Find where the given text appears and provide that cell's center as (x, y) coordinate. 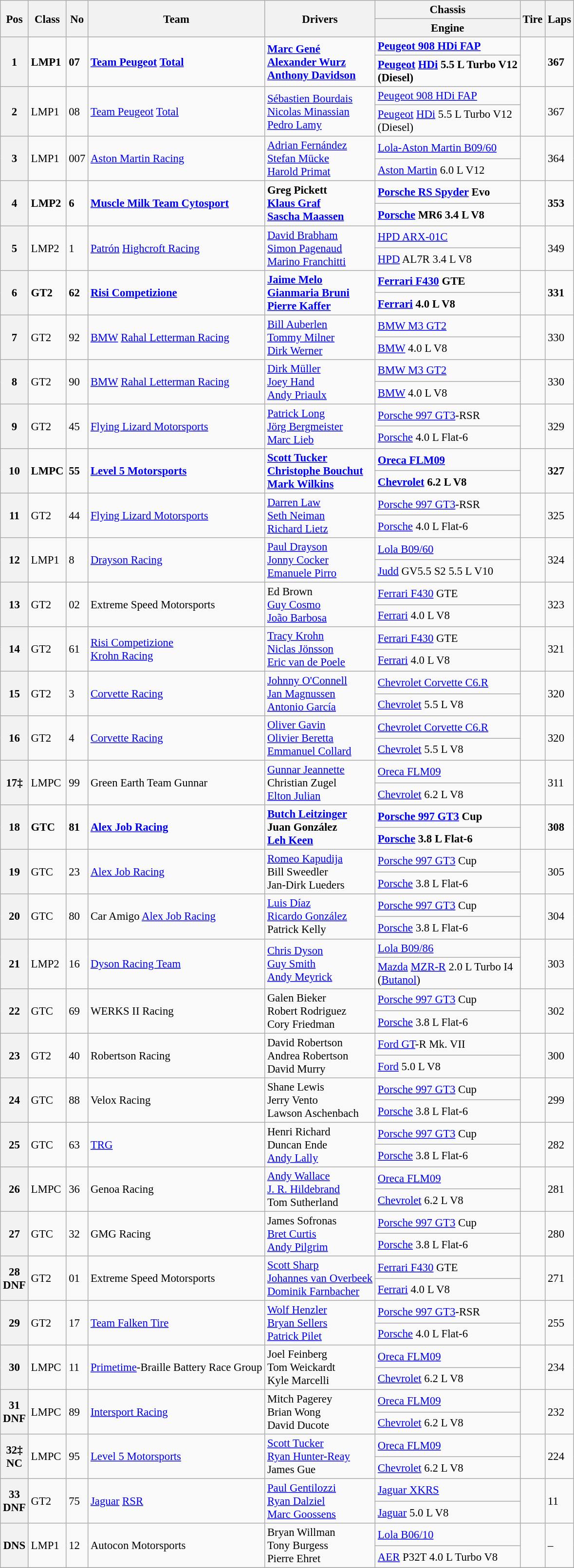
Paul Drayson Jonny Cocker Emanuele Pirro (320, 560)
36 (77, 1189)
22 (15, 1011)
Bill Auberlen Tommy Milner Dirk Werner (320, 337)
Risi Competizione (176, 292)
21 (15, 964)
Mazda MZR-R 2.0 L Turbo I4(Butanol) (448, 973)
5 (15, 248)
No (77, 18)
63 (77, 1145)
Dyson Racing Team (176, 964)
08 (77, 111)
323 (560, 604)
324 (560, 560)
Aston Martin 6.0 L V12 (448, 170)
HPD AL7R 3.4 L V8 (448, 259)
Greg Pickett Klaus Graf Sascha Maassen (320, 203)
69 (77, 1011)
32‡NC (15, 1457)
Galen Bieker Robert Rodriguez Cory Friedman (320, 1011)
308 (560, 827)
Patrick Long Jörg Bergmeister Marc Lieb (320, 426)
Primetime-Braille Battery Race Group (176, 1367)
AER P32T 4.0 L Turbo V8 (448, 1557)
45 (77, 426)
17 (77, 1323)
27 (15, 1234)
327 (560, 471)
303 (560, 964)
Sébastien Bourdais Nicolas Minassian Pedro Lamy (320, 111)
305 (560, 872)
364 (560, 159)
311 (560, 783)
Lola B09/60 (448, 549)
Jaguar XKRS (448, 1490)
Team Falken Tire (176, 1323)
61 (77, 649)
Gunnar Jeannette Christian Zugel Elton Julian (320, 783)
Green Earth Team Gunnar (176, 783)
Class (47, 18)
281 (560, 1189)
304 (560, 917)
Risi Competizione Krohn Racing (176, 649)
2 (15, 111)
329 (560, 426)
Judd GV5.5 S2 5.5 L V10 (448, 571)
Adrian Fernández Stefan Mücke Harold Primat (320, 159)
James Sofronas Bret Curtis Andy Pilgrim (320, 1234)
232 (560, 1412)
31DNF (15, 1412)
Car Amigo Alex Job Racing (176, 917)
Marc Gené Alexander Wurz Anthony Davidson (320, 62)
HPD ARX-01C (448, 237)
44 (77, 515)
Paul Gentilozzi Ryan Dalziel Marc Goossens (320, 1501)
Lola B09/86 (448, 948)
David Brabham Simon Pagenaud Marino Franchitti (320, 248)
David Robertson Andrea Robertson David Murry (320, 1056)
Autocon Motorsports (176, 1546)
Drayson Racing (176, 560)
Genoa Racing (176, 1189)
Tire (533, 18)
Dirk Müller Joey Hand Andy Priaulx (320, 382)
331 (560, 292)
234 (560, 1367)
13 (15, 604)
Ed Brown Guy Cosmo João Barbosa (320, 604)
Darren Law Seth Neiman Richard Lietz (320, 515)
30 (15, 1367)
Muscle Milk Team Cytosport (176, 203)
99 (77, 783)
Scott Tucker Christophe Bouchut Mark Wilkins (320, 471)
– (560, 1546)
Lola B06/10 (448, 1534)
26 (15, 1189)
282 (560, 1145)
Luis Díaz Ricardo González Patrick Kelly (320, 917)
75 (77, 1501)
TRG (176, 1145)
80 (77, 917)
Romeo Kapudija Bill Sweedler Jan-Dirk Lueders (320, 872)
280 (560, 1234)
88 (77, 1100)
Shane Lewis Jerry Vento Lawson Aschenbach (320, 1100)
18 (15, 827)
10 (15, 471)
007 (77, 159)
24 (15, 1100)
Laps (560, 18)
95 (77, 1457)
Velox Racing (176, 1100)
40 (77, 1056)
62 (77, 292)
255 (560, 1323)
Henri Richard Duncan Ende Andy Lally (320, 1145)
Patrón Highcroft Racing (176, 248)
01 (77, 1278)
271 (560, 1278)
Ford GT-R Mk. VII (448, 1044)
Engine (448, 28)
Robertson Racing (176, 1056)
Scott Sharp Johannes van Overbeek Dominik Farnbacher (320, 1278)
07 (77, 62)
353 (560, 203)
55 (77, 471)
Jaguar 5.0 L V8 (448, 1513)
02 (77, 604)
19 (15, 872)
Porsche RS Spyder Evo (448, 192)
92 (77, 337)
Bryan Willman Tony Burgess Pierre Ehret (320, 1546)
Aston Martin Racing (176, 159)
Drivers (320, 18)
321 (560, 649)
90 (77, 382)
Chassis (448, 10)
Chris Dyson Guy Smith Andy Meyrick (320, 964)
Wolf Henzler Bryan Sellers Patrick Pilet (320, 1323)
Team (176, 18)
Jaguar RSR (176, 1501)
Tracy Krohn Niclas Jönsson Eric van de Poele (320, 649)
Butch Leitzinger Juan González Leh Keen (320, 827)
GMG Racing (176, 1234)
32 (77, 1234)
33DNF (15, 1501)
17‡ (15, 783)
299 (560, 1100)
Andy Wallace J. R. Hildebrand Tom Sutherland (320, 1189)
Intersport Racing (176, 1412)
325 (560, 515)
25 (15, 1145)
20 (15, 917)
7 (15, 337)
29 (15, 1323)
Johnny O'Connell Jan Magnussen Antonio García (320, 694)
Joel Feinberg Tom Weickardt Kyle Marcelli (320, 1367)
Lola-Aston Martin B09/60 (448, 147)
Ford 5.0 L V8 (448, 1067)
Oliver Gavin Olivier Beretta Emmanuel Collard (320, 738)
Jaime Melo Gianmaria Bruni Pierre Kaffer (320, 292)
302 (560, 1011)
Pos (15, 18)
300 (560, 1056)
Scott Tucker Ryan Hunter-Reay James Gue (320, 1457)
9 (15, 426)
14 (15, 649)
224 (560, 1457)
81 (77, 827)
Mitch Pagerey Brian Wong David Ducote (320, 1412)
15 (15, 694)
89 (77, 1412)
Porsche MR6 3.4 L V8 (448, 215)
349 (560, 248)
28DNF (15, 1278)
WERKS II Racing (176, 1011)
DNS (15, 1546)
